Extract the (X, Y) coordinate from the center of the cell holding the provided text.  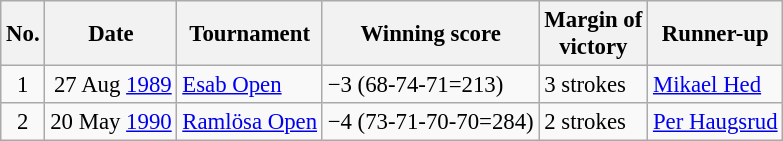
2 (23, 122)
2 strokes (594, 122)
Esab Open (250, 85)
−3 (68-74-71=213) (430, 85)
3 strokes (594, 85)
Mikael Hed (716, 85)
Ramlösa Open (250, 122)
Winning score (430, 34)
1 (23, 85)
No. (23, 34)
Tournament (250, 34)
Per Haugsrud (716, 122)
20 May 1990 (111, 122)
Margin ofvictory (594, 34)
Runner-up (716, 34)
27 Aug 1989 (111, 85)
−4 (73-71-70-70=284) (430, 122)
Date (111, 34)
